Detect which cell encompasses the target text, then output its (X, Y) center coordinate. 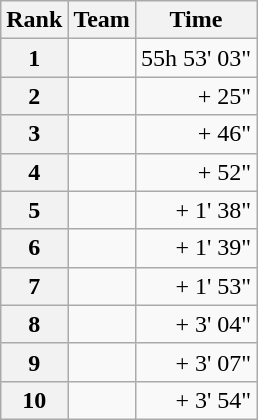
8 (34, 324)
4 (34, 172)
5 (34, 210)
+ 1' 39" (196, 248)
+ 3' 54" (196, 400)
10 (34, 400)
Time (196, 20)
+ 1' 38" (196, 210)
7 (34, 286)
1 (34, 58)
+ 3' 07" (196, 362)
+ 46" (196, 134)
55h 53' 03" (196, 58)
9 (34, 362)
+ 52" (196, 172)
3 (34, 134)
+ 25" (196, 96)
6 (34, 248)
+ 3' 04" (196, 324)
Team (102, 20)
Rank (34, 20)
+ 1' 53" (196, 286)
2 (34, 96)
